For the text-containing cell, return its midpoint in (x, y) coordinate format. 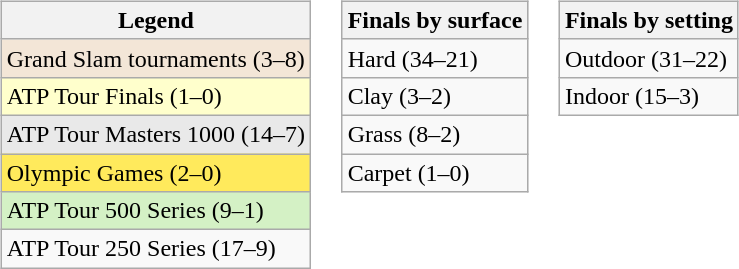
Outdoor (31–22) (648, 58)
ATP Tour Finals (1–0) (156, 96)
Carpet (1–0) (435, 173)
ATP Tour 500 Series (9–1) (156, 211)
Grand Slam tournaments (3–8) (156, 58)
Hard (34–21) (435, 58)
ATP Tour 250 Series (17–9) (156, 249)
Finals by setting (648, 20)
Olympic Games (2–0) (156, 173)
Legend (156, 20)
Indoor (15–3) (648, 96)
Clay (3–2) (435, 96)
Grass (8–2) (435, 134)
Finals by surface (435, 20)
ATP Tour Masters 1000 (14–7) (156, 134)
